Provide the (x, y) coordinate of the cell's center where the given text is located.  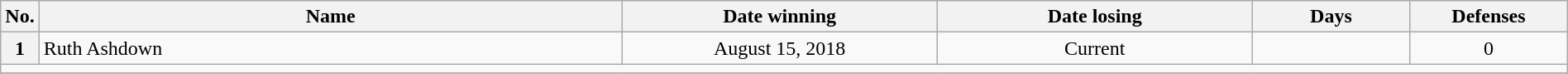
0 (1489, 48)
Name (331, 17)
Date losing (1095, 17)
Defenses (1489, 17)
Current (1095, 48)
Date winning (779, 17)
1 (20, 48)
Ruth Ashdown (331, 48)
No. (20, 17)
August 15, 2018 (779, 48)
Days (1331, 17)
